Locate the cell with the specified text and output its (X, Y) center coordinate. 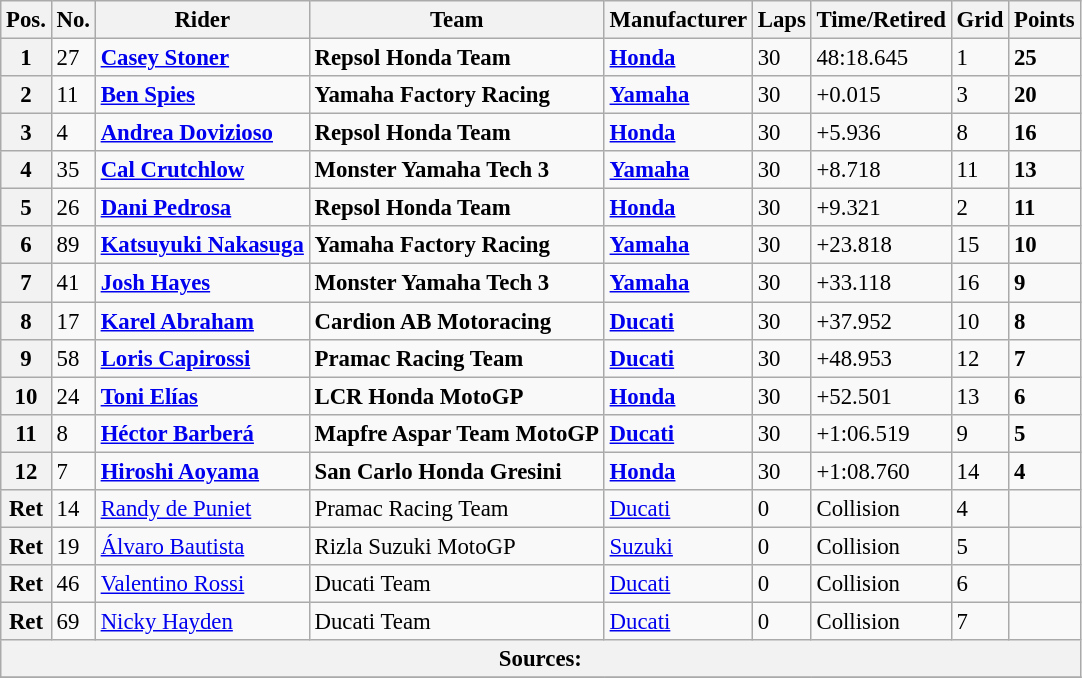
Cardion AB Motoracing (456, 321)
+5.936 (881, 133)
Suzuki (678, 546)
Grid (980, 20)
Time/Retired (881, 20)
20 (1044, 95)
Toni Elías (202, 396)
Nicky Hayden (202, 621)
46 (73, 584)
69 (73, 621)
Points (1044, 20)
Katsuyuki Nakasuga (202, 245)
+48.953 (881, 358)
Héctor Barberá (202, 433)
89 (73, 245)
24 (73, 396)
Josh Hayes (202, 283)
Laps (782, 20)
Dani Pedrosa (202, 208)
+52.501 (881, 396)
Ben Spies (202, 95)
Mapfre Aspar Team MotoGP (456, 433)
Casey Stoner (202, 58)
41 (73, 283)
26 (73, 208)
Loris Capirossi (202, 358)
+9.321 (881, 208)
Manufacturer (678, 20)
Cal Crutchlow (202, 170)
LCR Honda MotoGP (456, 396)
+1:08.760 (881, 471)
No. (73, 20)
Randy de Puniet (202, 509)
Rizla Suzuki MotoGP (456, 546)
Team (456, 20)
19 (73, 546)
35 (73, 170)
+37.952 (881, 321)
San Carlo Honda Gresini (456, 471)
Pos. (26, 20)
Andrea Dovizioso (202, 133)
Valentino Rossi (202, 584)
Sources: (540, 659)
Karel Abraham (202, 321)
+1:06.519 (881, 433)
58 (73, 358)
48:18.645 (881, 58)
15 (980, 245)
+0.015 (881, 95)
27 (73, 58)
25 (1044, 58)
Hiroshi Aoyama (202, 471)
Álvaro Bautista (202, 546)
+33.118 (881, 283)
Rider (202, 20)
+23.818 (881, 245)
17 (73, 321)
+8.718 (881, 170)
